For the text-containing cell, return its midpoint in (x, y) coordinate format. 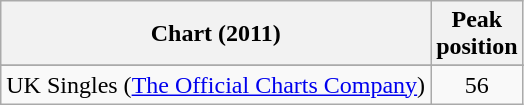
56 (477, 85)
UK Singles (The Official Charts Company) (216, 85)
Chart (2011) (216, 34)
Peakposition (477, 34)
